Locate the cell with the specified text and output its (x, y) center coordinate. 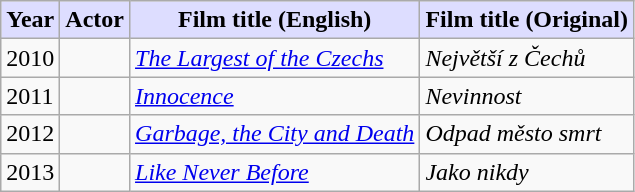
Actor (95, 20)
Film title (Original) (527, 20)
Garbage, the City and Death (275, 134)
Film title (English) (275, 20)
Jako nikdy (527, 172)
2010 (30, 58)
2011 (30, 96)
Největší z Čechů (527, 58)
Year (30, 20)
2012 (30, 134)
The Largest of the Czechs (275, 58)
Innocence (275, 96)
Like Never Before (275, 172)
Odpad město smrt (527, 134)
Nevinnost (527, 96)
2013 (30, 172)
